Scan for the cell matching the given text and deliver its [X, Y] coordinate at center. 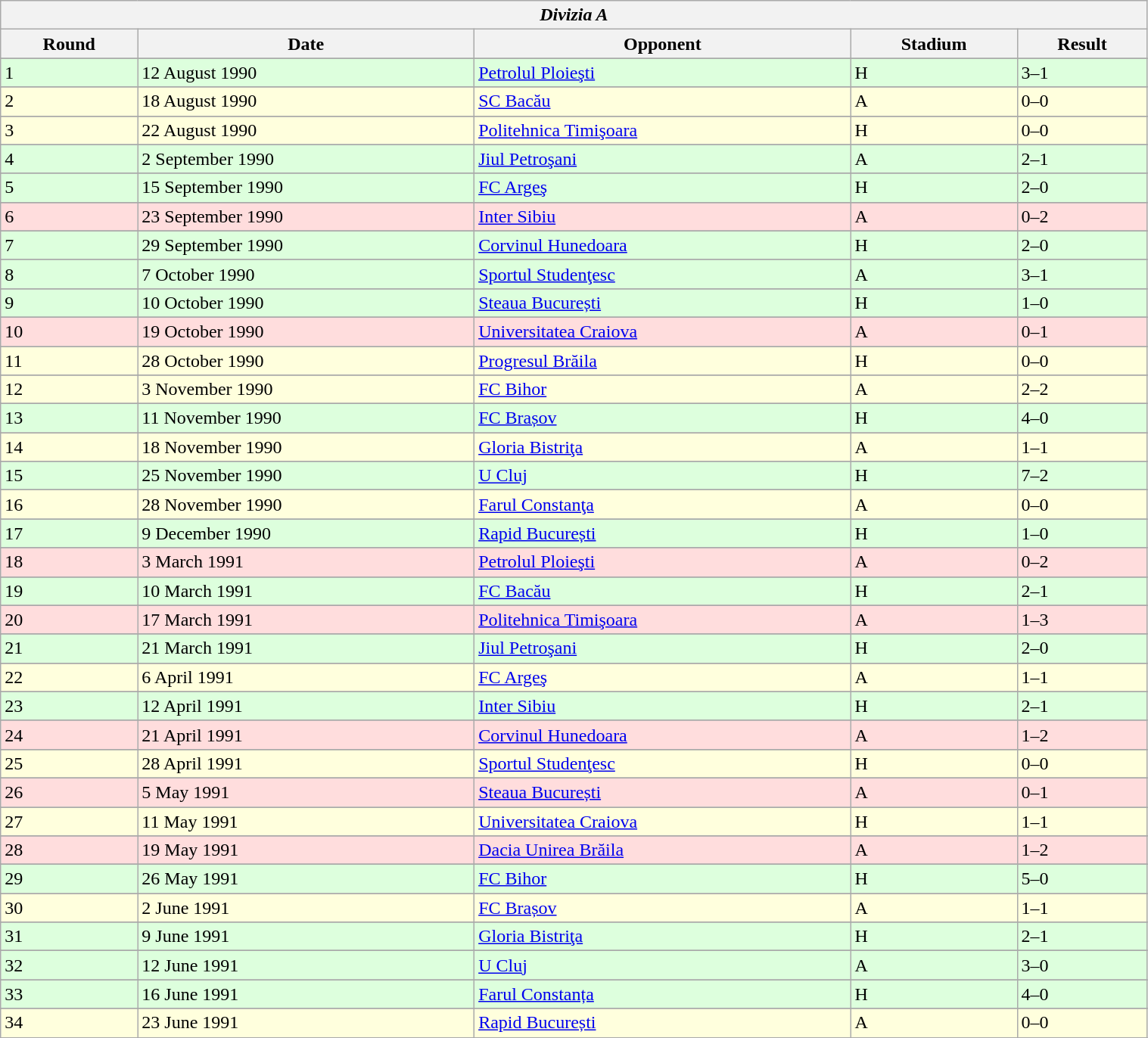
33 [70, 994]
25 [70, 763]
19 [70, 591]
FC Bacău [663, 591]
17 March 1991 [306, 620]
Result [1082, 44]
28 [70, 850]
Divizia A [574, 15]
14 [70, 447]
18 [70, 562]
Stadium [934, 44]
23 [70, 706]
3 [70, 130]
23 June 1991 [306, 1023]
22 August 1990 [306, 130]
32 [70, 965]
22 [70, 677]
19 May 1991 [306, 850]
Opponent [663, 44]
28 October 1990 [306, 361]
15 September 1990 [306, 188]
11 [70, 361]
9 December 1990 [306, 533]
10 October 1990 [306, 303]
3–0 [1082, 965]
6 [70, 216]
24 [70, 735]
12 April 1991 [306, 706]
29 September 1990 [306, 245]
9 [70, 303]
26 [70, 792]
5 [70, 188]
18 November 1990 [306, 447]
2 June 1991 [306, 908]
28 April 1991 [306, 763]
7 [70, 245]
26 May 1991 [306, 879]
SC Bacău [663, 101]
18 August 1990 [306, 101]
5–0 [1082, 879]
23 September 1990 [306, 216]
29 [70, 879]
13 [70, 418]
Date [306, 44]
30 [70, 908]
6 April 1991 [306, 677]
31 [70, 937]
21 March 1991 [306, 648]
3 November 1990 [306, 390]
21 April 1991 [306, 735]
8 [70, 274]
Farul Constanța [663, 994]
1–3 [1082, 620]
19 October 1990 [306, 331]
1 [70, 73]
11 May 1991 [306, 821]
Progresul Brăila [663, 361]
7–2 [1082, 476]
15 [70, 476]
5 May 1991 [306, 792]
Round [70, 44]
16 June 1991 [306, 994]
10 [70, 331]
25 November 1990 [306, 476]
12 August 1990 [306, 73]
12 [70, 390]
27 [70, 821]
21 [70, 648]
10 March 1991 [306, 591]
34 [70, 1023]
2–2 [1082, 390]
12 June 1991 [306, 965]
16 [70, 505]
Dacia Unirea Brăila [663, 850]
Farul Constanţa [663, 505]
2 September 1990 [306, 159]
20 [70, 620]
11 November 1990 [306, 418]
3 March 1991 [306, 562]
7 October 1990 [306, 274]
2 [70, 101]
17 [70, 533]
28 November 1990 [306, 505]
4 [70, 159]
9 June 1991 [306, 937]
